Determine the [x, y] coordinate at the center of the cell enclosing the given text.  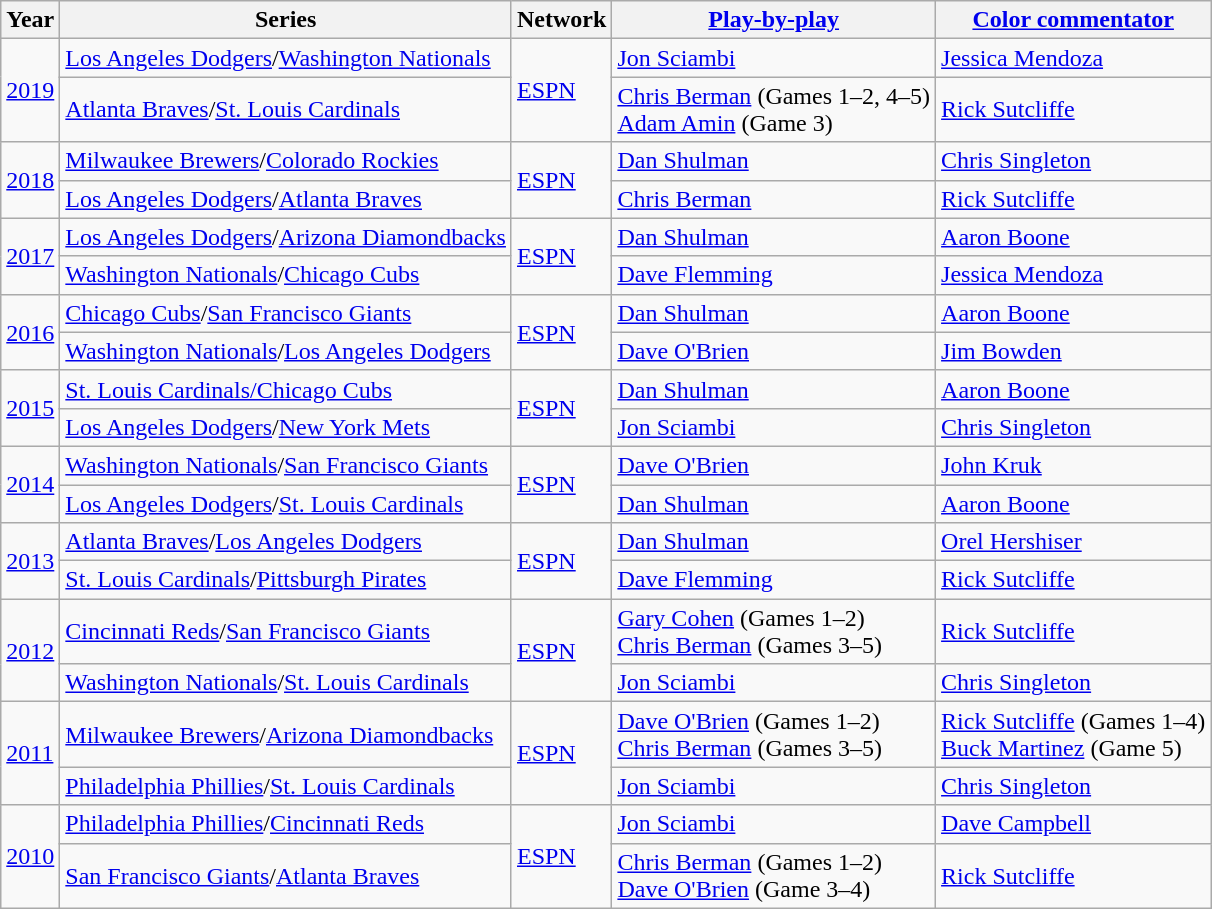
Washington Nationals/St. Louis Cardinals [286, 683]
Play-by-play [774, 20]
2017 [30, 256]
2011 [30, 754]
Los Angeles Dodgers/Arizona Diamondbacks [286, 237]
Chris Berman (Games 1–2, 4–5)Adam Amin (Game 3) [774, 110]
Philadelphia Phillies/Cincinnati Reds [286, 824]
Chris Berman (Games 1–2)Dave O'Brien (Game 3–4) [774, 876]
St. Louis Cardinals/Chicago Cubs [286, 389]
Washington Nationals/San Francisco Giants [286, 465]
2018 [30, 180]
Los Angeles Dodgers/Atlanta Braves [286, 199]
Washington Nationals/Chicago Cubs [286, 275]
2014 [30, 484]
Atlanta Braves/St. Louis Cardinals [286, 110]
St. Louis Cardinals/Pittsburgh Pirates [286, 580]
Orel Hershiser [1074, 542]
2019 [30, 90]
2013 [30, 561]
Color commentator [1074, 20]
Chris Berman [774, 199]
John Kruk [1074, 465]
Atlanta Braves/Los Angeles Dodgers [286, 542]
Chicago Cubs/San Francisco Giants [286, 313]
Los Angeles Dodgers/St. Louis Cardinals [286, 503]
Network [561, 20]
2015 [30, 408]
Cincinnati Reds/San Francisco Giants [286, 632]
2016 [30, 332]
Gary Cohen (Games 1–2)Chris Berman (Games 3–5) [774, 632]
Milwaukee Brewers/Arizona Diamondbacks [286, 734]
Los Angeles Dodgers/New York Mets [286, 427]
2012 [30, 650]
Series [286, 20]
Milwaukee Brewers/Colorado Rockies [286, 161]
Los Angeles Dodgers/Washington Nationals [286, 58]
Jim Bowden [1074, 351]
Philadelphia Phillies/St. Louis Cardinals [286, 786]
Washington Nationals/Los Angeles Dodgers [286, 351]
2010 [30, 856]
Rick Sutcliffe (Games 1–4)Buck Martinez (Game 5) [1074, 734]
Dave O'Brien (Games 1–2)Chris Berman (Games 3–5) [774, 734]
San Francisco Giants/Atlanta Braves [286, 876]
Dave Campbell [1074, 824]
Year [30, 20]
